From the cell containing the given text, extract its center point as [x, y] coordinate. 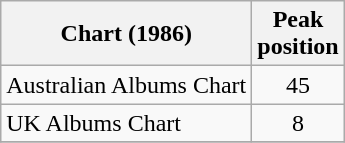
45 [298, 85]
Chart (1986) [126, 34]
Australian Albums Chart [126, 85]
Peakposition [298, 34]
8 [298, 123]
UK Albums Chart [126, 123]
